Return [x, y] of the center of cell containing provided text 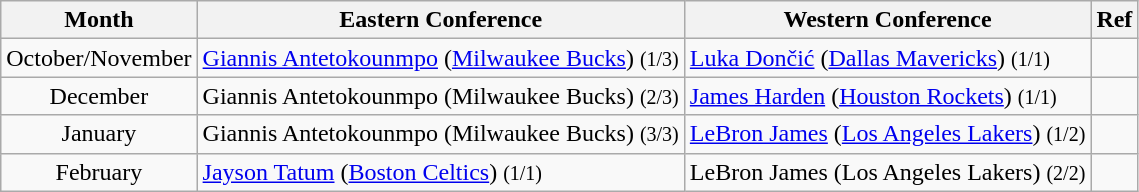
Jayson Tatum (Boston Celtics) (1/1) [440, 172]
LeBron James (Los Angeles Lakers) (2/2) [888, 172]
James Harden (Houston Rockets) (1/1) [888, 96]
Giannis Antetokounmpo (Milwaukee Bucks) (3/3) [440, 134]
January [99, 134]
Giannis Antetokounmpo (Milwaukee Bucks) (2/3) [440, 96]
Month [99, 20]
December [99, 96]
October/November [99, 58]
Giannis Antetokounmpo (Milwaukee Bucks) (1/3) [440, 58]
Eastern Conference [440, 20]
February [99, 172]
LeBron James (Los Angeles Lakers) (1/2) [888, 134]
Ref [1114, 20]
Luka Dončić (Dallas Mavericks) (1/1) [888, 58]
Western Conference [888, 20]
